Scan for the cell matching the given text and deliver its [X, Y] coordinate at center. 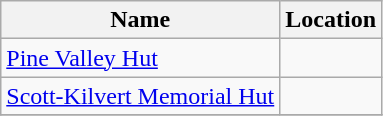
Name [140, 20]
Location [331, 20]
Pine Valley Hut [140, 58]
Scott-Kilvert Memorial Hut [140, 96]
